Output the [X, Y] coordinate of the center of the cell containing the given text.  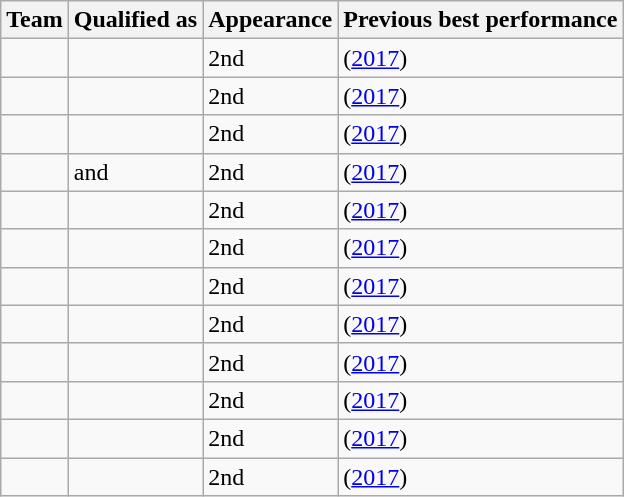
Team [35, 20]
Previous best performance [480, 20]
Qualified as [135, 20]
and [135, 172]
Appearance [270, 20]
